Detect which cell encompasses the target text, then output its (x, y) center coordinate. 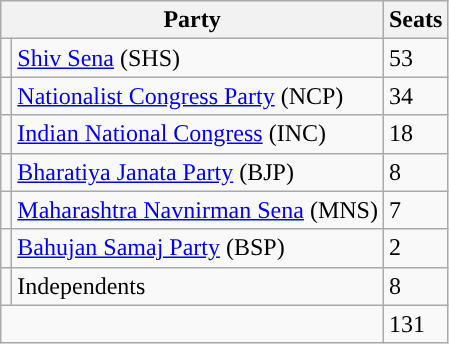
18 (415, 134)
53 (415, 58)
Independents (198, 286)
Nationalist Congress Party (NCP) (198, 96)
Bharatiya Janata Party (BJP) (198, 172)
Shiv Sena (SHS) (198, 58)
Indian National Congress (INC) (198, 134)
Bahujan Samaj Party (BSP) (198, 248)
Maharashtra Navnirman Sena (MNS) (198, 210)
34 (415, 96)
131 (415, 324)
7 (415, 210)
Party (192, 20)
Seats (415, 20)
2 (415, 248)
